From the cell containing the given text, extract its center point as [X, Y] coordinate. 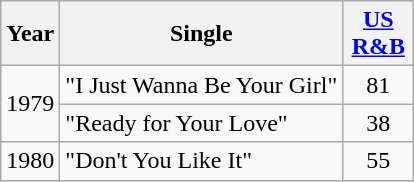
"I Just Wanna Be Your Girl" [202, 85]
"Don't You Like It" [202, 161]
Year [30, 34]
USR&B [378, 34]
1980 [30, 161]
81 [378, 85]
38 [378, 123]
55 [378, 161]
1979 [30, 104]
"Ready for Your Love" [202, 123]
Single [202, 34]
